Pinpoint the cell where the given text exists, returning its (X, Y) midpoint coordinate. 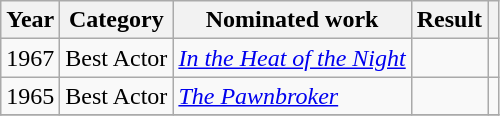
Result (449, 20)
Category (116, 20)
1967 (30, 58)
The Pawnbroker (292, 96)
Nominated work (292, 20)
Year (30, 20)
1965 (30, 96)
In the Heat of the Night (292, 58)
